Provide the (X, Y) coordinate of the cell's center where the given text is located.  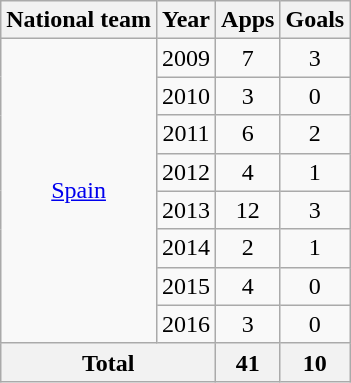
Total (108, 362)
2010 (186, 96)
10 (315, 362)
Year (186, 20)
6 (248, 134)
2013 (186, 210)
2011 (186, 134)
7 (248, 58)
2012 (186, 172)
2016 (186, 324)
Spain (79, 191)
2009 (186, 58)
Apps (248, 20)
Goals (315, 20)
12 (248, 210)
2015 (186, 286)
National team (79, 20)
41 (248, 362)
2014 (186, 248)
